For the text-containing cell, return its midpoint in [X, Y] coordinate format. 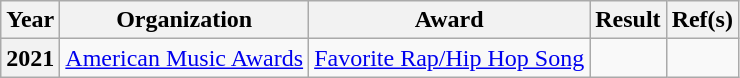
Award [450, 20]
Organization [184, 20]
Favorite Rap/Hip Hop Song [450, 58]
2021 [30, 58]
American Music Awards [184, 58]
Year [30, 20]
Ref(s) [702, 20]
Result [628, 20]
